Find where the given text appears and provide that cell's center as (X, Y) coordinate. 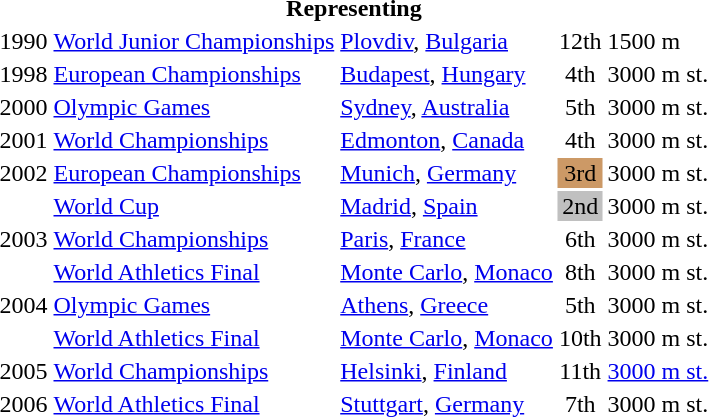
World Cup (194, 206)
12th (580, 41)
6th (580, 239)
10th (580, 338)
Sydney, Australia (447, 107)
Madrid, Spain (447, 206)
Edmonton, Canada (447, 140)
World Junior Championships (194, 41)
3rd (580, 173)
Helsinki, Finland (447, 371)
8th (580, 272)
Budapest, Hungary (447, 74)
Athens, Greece (447, 305)
Plovdiv, Bulgaria (447, 41)
Paris, France (447, 239)
11th (580, 371)
Munich, Germany (447, 173)
2nd (580, 206)
